Search for the cell housing the specified text and yield its (X, Y) center coordinate. 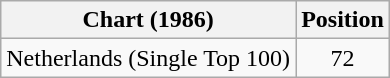
Netherlands (Single Top 100) (148, 58)
72 (343, 58)
Chart (1986) (148, 20)
Position (343, 20)
